Find where the given text appears and provide that cell's center as (X, Y) coordinate. 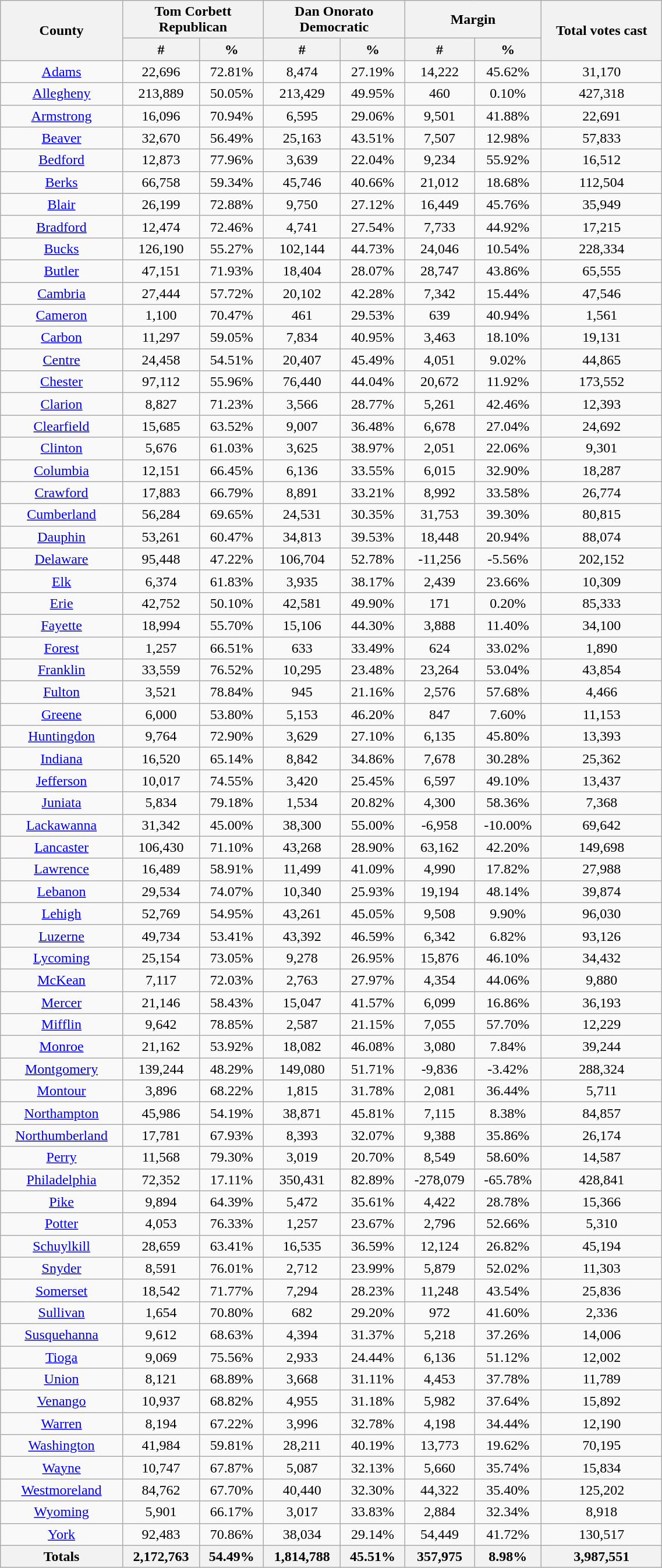
44.73% (373, 249)
25.45% (373, 781)
19.62% (508, 1446)
6,342 (440, 936)
-6,958 (440, 825)
32.78% (373, 1424)
46.20% (373, 714)
8.38% (508, 1113)
8,549 (440, 1158)
80,815 (602, 515)
25.93% (373, 891)
Wyoming (62, 1512)
38,300 (302, 825)
33.83% (373, 1512)
24,692 (602, 426)
3,566 (302, 404)
Potter (62, 1224)
27.12% (373, 204)
72.90% (232, 737)
Mercer (62, 1002)
9,301 (602, 448)
Clinton (62, 448)
Greene (62, 714)
25,163 (302, 138)
46.08% (373, 1047)
16,512 (602, 160)
149,080 (302, 1069)
10,295 (302, 670)
6,374 (161, 581)
13,393 (602, 737)
10.54% (508, 249)
59.81% (232, 1446)
58.60% (508, 1158)
17.11% (232, 1180)
43.86% (508, 271)
23.99% (373, 1268)
Clarion (62, 404)
9,612 (161, 1335)
Crawford (62, 493)
58.43% (232, 1002)
460 (440, 94)
Elk (62, 581)
51.71% (373, 1069)
15,047 (302, 1002)
15,366 (602, 1202)
57.70% (508, 1025)
-9,836 (440, 1069)
43.54% (508, 1290)
Erie (62, 603)
42.46% (508, 404)
29.20% (373, 1312)
70.47% (232, 316)
Schuylkill (62, 1246)
633 (302, 648)
24,458 (161, 360)
40.95% (373, 338)
28,211 (302, 1446)
41,984 (161, 1446)
139,244 (161, 1069)
72.03% (232, 980)
4,300 (440, 803)
3,017 (302, 1512)
Luzerne (62, 936)
33,559 (161, 670)
2,576 (440, 692)
15,106 (302, 625)
Montgomery (62, 1069)
Westmoreland (62, 1490)
25,362 (602, 759)
20.82% (373, 803)
11,499 (302, 869)
847 (440, 714)
59.05% (232, 338)
6.82% (508, 936)
55.70% (232, 625)
125,202 (602, 1490)
Beaver (62, 138)
Mifflin (62, 1025)
68.22% (232, 1091)
53.04% (508, 670)
7,368 (602, 803)
18,082 (302, 1047)
12,393 (602, 404)
34,432 (602, 958)
21.15% (373, 1025)
Tioga (62, 1357)
Northampton (62, 1113)
18,542 (161, 1290)
97,112 (161, 382)
Columbia (62, 470)
Centre (62, 360)
59.34% (232, 182)
9,069 (161, 1357)
27.97% (373, 980)
70.80% (232, 1312)
38.97% (373, 448)
213,889 (161, 94)
9,501 (440, 116)
78.84% (232, 692)
4,453 (440, 1379)
53.41% (232, 936)
Margin (473, 20)
Fulton (62, 692)
7,115 (440, 1113)
5,834 (161, 803)
74.07% (232, 891)
7.84% (508, 1047)
24.44% (373, 1357)
71.77% (232, 1290)
Armstrong (62, 116)
54.49% (232, 1556)
4,051 (440, 360)
61.83% (232, 581)
106,430 (161, 847)
28.07% (373, 271)
57,833 (602, 138)
45.62% (508, 72)
3,996 (302, 1424)
37.64% (508, 1401)
14,222 (440, 72)
42.28% (373, 293)
34,100 (602, 625)
5,879 (440, 1268)
49,734 (161, 936)
12,002 (602, 1357)
35.74% (508, 1468)
69.65% (232, 515)
0.20% (508, 603)
1,814,788 (302, 1556)
5,676 (161, 448)
28.77% (373, 404)
41.57% (373, 1002)
65.14% (232, 759)
26,174 (602, 1135)
Pike (62, 1202)
18,287 (602, 470)
2,933 (302, 1357)
202,152 (602, 559)
5,153 (302, 714)
4,741 (302, 226)
14,006 (602, 1335)
34,813 (302, 537)
57.72% (232, 293)
35.86% (508, 1135)
33.55% (373, 470)
Perry (62, 1158)
Clearfield (62, 426)
6,678 (440, 426)
7,507 (440, 138)
3,639 (302, 160)
84,762 (161, 1490)
5,660 (440, 1468)
26.95% (373, 958)
58.36% (508, 803)
Delaware (62, 559)
2,051 (440, 448)
55.27% (232, 249)
43,854 (602, 670)
67.70% (232, 1490)
55.00% (373, 825)
2,796 (440, 1224)
41.09% (373, 869)
9,508 (440, 914)
-11,256 (440, 559)
64.39% (232, 1202)
48.14% (508, 891)
27,444 (161, 293)
21.16% (373, 692)
57.68% (508, 692)
7,733 (440, 226)
66.45% (232, 470)
44.92% (508, 226)
Bucks (62, 249)
24,531 (302, 515)
Northumberland (62, 1135)
27.04% (508, 426)
1,654 (161, 1312)
41.60% (508, 1312)
88,074 (602, 537)
47,546 (602, 293)
12,151 (161, 470)
82.89% (373, 1180)
357,975 (440, 1556)
682 (302, 1312)
24,046 (440, 249)
11,303 (602, 1268)
76.33% (232, 1224)
50.10% (232, 603)
8,918 (602, 1512)
10,937 (161, 1401)
66.51% (232, 648)
12,190 (602, 1424)
45.80% (508, 737)
Indiana (62, 759)
30.35% (373, 515)
31.78% (373, 1091)
20,407 (302, 360)
18.10% (508, 338)
5,310 (602, 1224)
36.59% (373, 1246)
2,884 (440, 1512)
44,865 (602, 360)
76.52% (232, 670)
50.05% (232, 94)
9,750 (302, 204)
33.49% (373, 648)
21,012 (440, 182)
Allegheny (62, 94)
22,696 (161, 72)
44.30% (373, 625)
55.92% (508, 160)
2,172,763 (161, 1556)
4,466 (602, 692)
54,449 (440, 1534)
8,591 (161, 1268)
73.05% (232, 958)
18,994 (161, 625)
21,162 (161, 1047)
42.20% (508, 847)
60.47% (232, 537)
22.04% (373, 160)
6,135 (440, 737)
9,388 (440, 1135)
20.94% (508, 537)
6,595 (302, 116)
8,891 (302, 493)
32.13% (373, 1468)
23,264 (440, 670)
28.78% (508, 1202)
McKean (62, 980)
County (62, 30)
31.11% (373, 1379)
34.86% (373, 759)
32.90% (508, 470)
33.21% (373, 493)
13,437 (602, 781)
45.76% (508, 204)
75.56% (232, 1357)
47.22% (232, 559)
5,711 (602, 1091)
37.78% (508, 1379)
7,294 (302, 1290)
72.46% (232, 226)
36.44% (508, 1091)
12.98% (508, 138)
Totals (62, 1556)
3,625 (302, 448)
44,322 (440, 1490)
8,992 (440, 493)
2,712 (302, 1268)
3,463 (440, 338)
9,880 (602, 980)
31,170 (602, 72)
-278,079 (440, 1180)
5,087 (302, 1468)
Chester (62, 382)
2,336 (602, 1312)
20.70% (373, 1158)
Venango (62, 1401)
31,342 (161, 825)
22,691 (602, 116)
11,297 (161, 338)
17,781 (161, 1135)
44.06% (508, 980)
84,857 (602, 1113)
71.23% (232, 404)
39.53% (373, 537)
55.96% (232, 382)
63.52% (232, 426)
69,642 (602, 825)
18,448 (440, 537)
17,883 (161, 493)
76.01% (232, 1268)
28,659 (161, 1246)
Philadelphia (62, 1180)
16.86% (508, 1002)
Carbon (62, 338)
1,100 (161, 316)
Warren (62, 1424)
38,871 (302, 1113)
2,081 (440, 1091)
35,949 (602, 204)
3,896 (161, 1091)
Huntingdon (62, 737)
53.80% (232, 714)
28.23% (373, 1290)
8,474 (302, 72)
9,764 (161, 737)
Lancaster (62, 847)
461 (302, 316)
7,342 (440, 293)
Jefferson (62, 781)
45.49% (373, 360)
171 (440, 603)
67.87% (232, 1468)
44.04% (373, 382)
68.63% (232, 1335)
20,102 (302, 293)
52.78% (373, 559)
85,333 (602, 603)
29.06% (373, 116)
40.66% (373, 182)
51.12% (508, 1357)
27,988 (602, 869)
72.88% (232, 204)
27.10% (373, 737)
20,672 (440, 382)
68.89% (232, 1379)
18,404 (302, 271)
213,429 (302, 94)
25,836 (602, 1290)
-5.56% (508, 559)
11,153 (602, 714)
-10.00% (508, 825)
70,195 (602, 1446)
288,324 (602, 1069)
4,422 (440, 1202)
3,987,551 (602, 1556)
67.93% (232, 1135)
65,555 (602, 271)
10,747 (161, 1468)
66,758 (161, 182)
9.02% (508, 360)
-3.42% (508, 1069)
427,318 (602, 94)
Fayette (62, 625)
2,587 (302, 1025)
54.95% (232, 914)
49.95% (373, 94)
15,685 (161, 426)
26,774 (602, 493)
6,000 (161, 714)
52,769 (161, 914)
15.44% (508, 293)
22.06% (508, 448)
79.30% (232, 1158)
45,194 (602, 1246)
3,019 (302, 1158)
1,561 (602, 316)
Butler (62, 271)
Cambria (62, 293)
9,007 (302, 426)
15,834 (602, 1468)
37.26% (508, 1335)
79.18% (232, 803)
15,892 (602, 1401)
7.60% (508, 714)
31.18% (373, 1401)
7,117 (161, 980)
42,581 (302, 603)
130,517 (602, 1534)
5,472 (302, 1202)
Monroe (62, 1047)
10,309 (602, 581)
8,827 (161, 404)
45.51% (373, 1556)
428,841 (602, 1180)
31,753 (440, 515)
12,124 (440, 1246)
Susquehanna (62, 1335)
30.28% (508, 759)
-65.78% (508, 1180)
78.85% (232, 1025)
7,834 (302, 338)
46.10% (508, 958)
29,534 (161, 891)
31.37% (373, 1335)
149,698 (602, 847)
Blair (62, 204)
74.55% (232, 781)
66.17% (232, 1512)
4,354 (440, 980)
77.96% (232, 160)
Union (62, 1379)
Total votes cast (602, 30)
68.82% (232, 1401)
36,193 (602, 1002)
Dauphin (62, 537)
61.03% (232, 448)
Lycoming (62, 958)
39,244 (602, 1047)
Snyder (62, 1268)
228,334 (602, 249)
71.93% (232, 271)
16,535 (302, 1246)
3,935 (302, 581)
1,534 (302, 803)
16,449 (440, 204)
1,815 (302, 1091)
34.44% (508, 1424)
4,198 (440, 1424)
6,099 (440, 1002)
58.91% (232, 869)
11.92% (508, 382)
96,030 (602, 914)
5,901 (161, 1512)
Lackawanna (62, 825)
63,162 (440, 847)
45,986 (161, 1113)
16,520 (161, 759)
45.05% (373, 914)
Wayne (62, 1468)
Franklin (62, 670)
18.68% (508, 182)
28,747 (440, 271)
11.40% (508, 625)
35.61% (373, 1202)
14,587 (602, 1158)
92,483 (161, 1534)
8,842 (302, 759)
3,420 (302, 781)
33.58% (508, 493)
45.00% (232, 825)
25,154 (161, 958)
173,552 (602, 382)
16,096 (161, 116)
26,199 (161, 204)
17,215 (602, 226)
16,489 (161, 869)
45,746 (302, 182)
0.10% (508, 94)
4,053 (161, 1224)
Lawrence (62, 869)
12,229 (602, 1025)
49.90% (373, 603)
Cumberland (62, 515)
43,261 (302, 914)
4,955 (302, 1401)
93,126 (602, 936)
40,440 (302, 1490)
3,521 (161, 692)
6,015 (440, 470)
Washington (62, 1446)
95,448 (161, 559)
52.02% (508, 1268)
Juniata (62, 803)
11,568 (161, 1158)
106,704 (302, 559)
9.90% (508, 914)
54.19% (232, 1113)
17.82% (508, 869)
11,789 (602, 1379)
63.41% (232, 1246)
13,773 (440, 1446)
36.48% (373, 426)
71.10% (232, 847)
38.17% (373, 581)
Berks (62, 182)
Montour (62, 1091)
8.98% (508, 1556)
40.19% (373, 1446)
29.53% (373, 316)
39.30% (508, 515)
1,890 (602, 648)
10,017 (161, 781)
52.66% (508, 1224)
70.86% (232, 1534)
9,234 (440, 160)
York (62, 1534)
3,629 (302, 737)
23.67% (373, 1224)
102,144 (302, 249)
7,055 (440, 1025)
Sullivan (62, 1312)
9,278 (302, 958)
Lehigh (62, 914)
33.02% (508, 648)
26.82% (508, 1246)
8,194 (161, 1424)
39,874 (602, 891)
972 (440, 1312)
53,261 (161, 537)
49.10% (508, 781)
350,431 (302, 1180)
Tom CorbettRepublican (193, 20)
5,982 (440, 1401)
126,190 (161, 249)
29.14% (373, 1534)
76,440 (302, 382)
112,504 (602, 182)
8,393 (302, 1135)
639 (440, 316)
48.29% (232, 1069)
9,894 (161, 1202)
23.48% (373, 670)
41.72% (508, 1534)
Somerset (62, 1290)
3,080 (440, 1047)
67.22% (232, 1424)
56.49% (232, 138)
Lebanon (62, 891)
43.51% (373, 138)
Forest (62, 648)
10,340 (302, 891)
45.81% (373, 1113)
3,888 (440, 625)
40.94% (508, 316)
43,392 (302, 936)
28.90% (373, 847)
27.54% (373, 226)
53.92% (232, 1047)
21,146 (161, 1002)
19,194 (440, 891)
35.40% (508, 1490)
70.94% (232, 116)
4,990 (440, 869)
12,474 (161, 226)
47,151 (161, 271)
19,131 (602, 338)
Bedford (62, 160)
72.81% (232, 72)
46.59% (373, 936)
32.34% (508, 1512)
5,218 (440, 1335)
72,352 (161, 1180)
2,763 (302, 980)
11,248 (440, 1290)
Adams (62, 72)
9,642 (161, 1025)
3,668 (302, 1379)
32,670 (161, 138)
Dan OnoratoDemocratic (334, 20)
54.51% (232, 360)
Cameron (62, 316)
32.07% (373, 1135)
8,121 (161, 1379)
7,678 (440, 759)
12,873 (161, 160)
66.79% (232, 493)
42,752 (161, 603)
4,394 (302, 1335)
38,034 (302, 1534)
2,439 (440, 581)
15,876 (440, 958)
Bradford (62, 226)
43,268 (302, 847)
23.66% (508, 581)
5,261 (440, 404)
945 (302, 692)
624 (440, 648)
27.19% (373, 72)
41.88% (508, 116)
6,597 (440, 781)
32.30% (373, 1490)
56,284 (161, 515)
